Find where the given text appears and provide that cell's center as [x, y] coordinate. 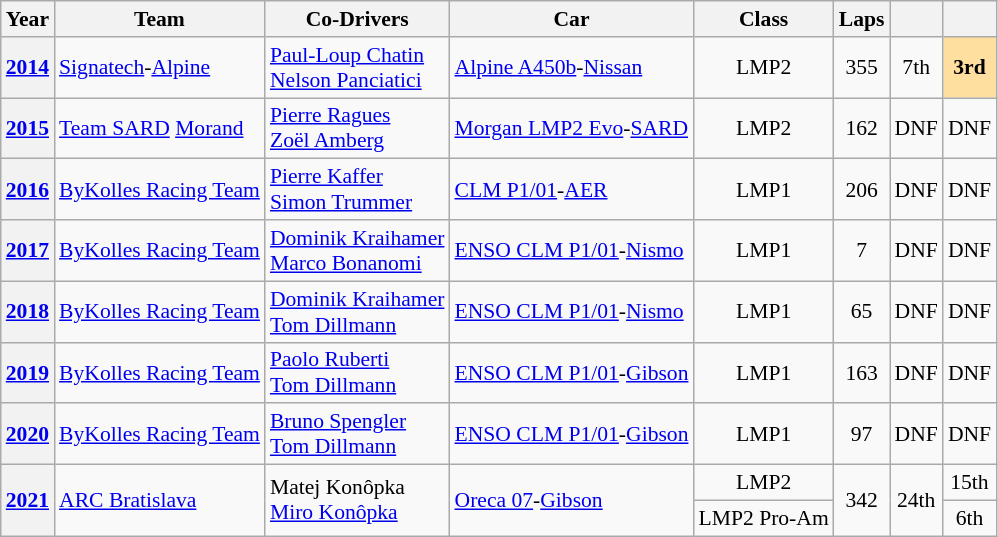
Car [571, 19]
162 [862, 128]
Team [160, 19]
CLM P1/01-AER [571, 190]
Co-Drivers [358, 19]
206 [862, 190]
Pierre Ragues Zoël Amberg [358, 128]
Year [28, 19]
Pierre Kaffer Simon Trummer [358, 190]
Morgan LMP2 Evo-SARD [571, 128]
Dominik Kraihamer Tom Dillmann [358, 312]
7 [862, 250]
65 [862, 312]
7th [916, 68]
163 [862, 372]
LMP2 Pro-Am [763, 518]
97 [862, 434]
Matej Konôpka Miro Konôpka [358, 500]
Alpine A450b-Nissan [571, 68]
Dominik Kraihamer Marco Bonanomi [358, 250]
Laps [862, 19]
6th [970, 518]
2020 [28, 434]
2019 [28, 372]
2018 [28, 312]
Class [763, 19]
Team SARD Morand [160, 128]
2021 [28, 500]
3rd [970, 68]
355 [862, 68]
Paolo Ruberti Tom Dillmann [358, 372]
Signatech-Alpine [160, 68]
Oreca 07-Gibson [571, 500]
2017 [28, 250]
Bruno Spengler Tom Dillmann [358, 434]
15th [970, 483]
ARC Bratislava [160, 500]
342 [862, 500]
24th [916, 500]
Paul-Loup Chatin Nelson Panciatici [358, 68]
2016 [28, 190]
2015 [28, 128]
2014 [28, 68]
